Identify which cell holds the provided text, then report its (x, y) central coordinate. 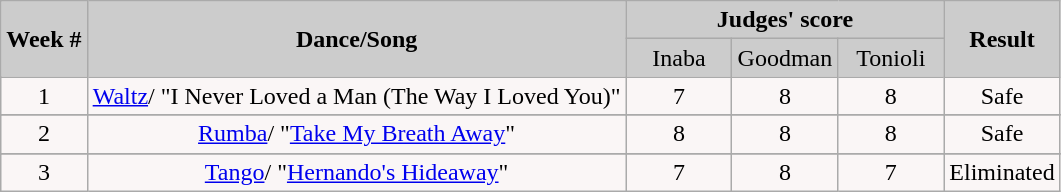
Inaba (679, 58)
3 (44, 172)
Dance/Song (356, 39)
2 (44, 134)
Rumba/ "Take My Breath Away" (356, 134)
Goodman (785, 58)
Judges' score (785, 20)
Tonioli (891, 58)
Tango/ "Hernando's Hideaway" (356, 172)
Waltz/ "I Never Loved a Man (The Way I Loved You)" (356, 96)
Eliminated (1002, 172)
1 (44, 96)
Result (1002, 39)
Week # (44, 39)
